Detect which cell encompasses the target text, then output its (X, Y) center coordinate. 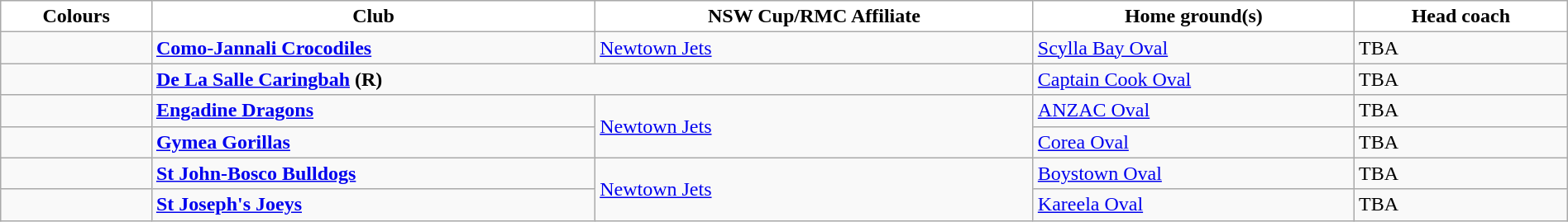
Head coach (1460, 17)
Como-Jannali Crocodiles (373, 48)
Gymea Gorillas (373, 142)
Home ground(s) (1193, 17)
St John-Bosco Bulldogs (373, 173)
ANZAC Oval (1193, 111)
Colours (76, 17)
Scylla Bay Oval (1193, 48)
Engadine Dragons (373, 111)
Kareela Oval (1193, 205)
Corea Oval (1193, 142)
Captain Cook Oval (1193, 79)
NSW Cup/RMC Affiliate (815, 17)
Boystown Oval (1193, 173)
St Joseph's Joeys (373, 205)
De La Salle Caringbah (R) (592, 79)
Club (373, 17)
